Locate the cell with the specified text and output its (X, Y) center coordinate. 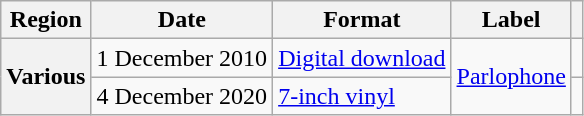
Format (362, 20)
Digital download (362, 58)
Label (511, 20)
Date (182, 20)
Various (46, 77)
Parlophone (511, 77)
4 December 2020 (182, 96)
Region (46, 20)
1 December 2010 (182, 58)
7-inch vinyl (362, 96)
